Pinpoint the cell where the given text exists, returning its [x, y] midpoint coordinate. 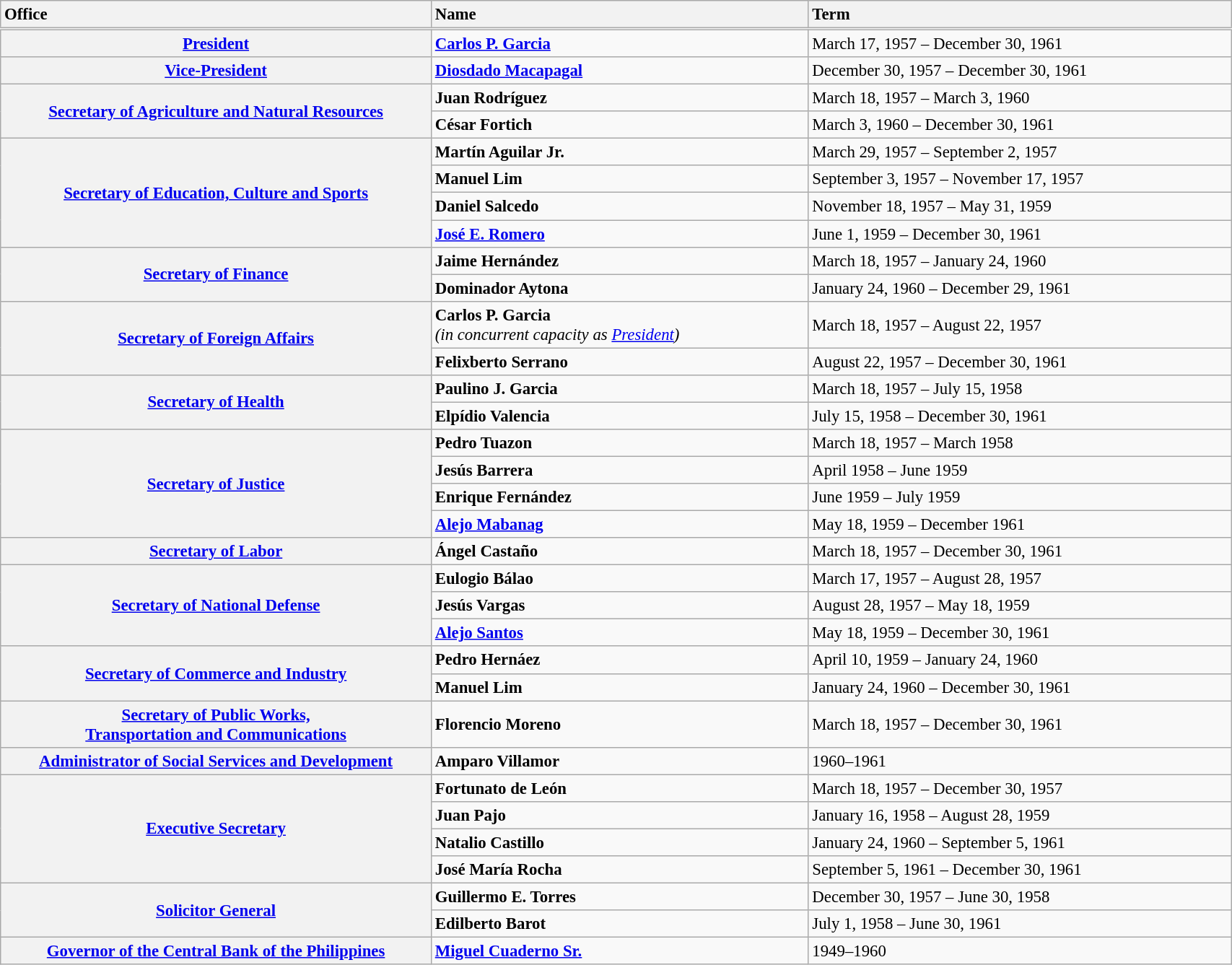
Florencio Moreno [619, 725]
Name [619, 14]
Edilberto Barot [619, 924]
Secretary of Labor [217, 551]
Secretary of Finance [217, 274]
Paulino J. Garcia [619, 389]
Elpídio Valencia [619, 416]
Ángel Castaño [619, 551]
April 1958 – June 1959 [1020, 470]
President [217, 43]
1949–1960 [1020, 951]
Office [217, 14]
May 18, 1959 – December 30, 1961 [1020, 633]
Eulogio Bálao [619, 579]
January 24, 1960 – December 30, 1961 [1020, 687]
December 30, 1957 – December 30, 1961 [1020, 71]
March 18, 1957 – August 22, 1957 [1020, 325]
March 18, 1957 – January 24, 1960 [1020, 261]
January 16, 1958 – August 28, 1959 [1020, 816]
March 17, 1957 – December 30, 1961 [1020, 43]
Governor of the Central Bank of the Philippines [217, 951]
Amparo Villamor [619, 761]
Jesús Barrera [619, 470]
Secretary of Public Works, Transportation and Communications [217, 725]
Enrique Fernández [619, 497]
Secretary of Health [217, 403]
Pedro Tuazon [619, 443]
José E. Romero [619, 234]
April 10, 1959 – January 24, 1960 [1020, 660]
Felixberto Serrano [619, 362]
Secretary of Justice [217, 484]
1960–1961 [1020, 761]
Secretary of Agriculture and Natural Resources [217, 111]
Dominador Aytona [619, 288]
Pedro Hernáez [619, 660]
August 28, 1957 – May 18, 1959 [1020, 606]
Carlos P. Garcia [619, 43]
March 18, 1957 – March 1958 [1020, 443]
Jesús Vargas [619, 606]
Alejo Santos [619, 633]
Executive Secretary [217, 829]
Diosdado Macapagal [619, 71]
June 1, 1959 – December 30, 1961 [1020, 234]
March 29, 1957 – September 2, 1957 [1020, 152]
Administrator of Social Services and Development [217, 761]
Natalio Castillo [619, 842]
March 18, 1957 – March 3, 1960 [1020, 98]
January 24, 1960 – September 5, 1961 [1020, 842]
July 1, 1958 – June 30, 1961 [1020, 924]
José María Rocha [619, 870]
May 18, 1959 – December 1961 [1020, 525]
March 18, 1957 – July 15, 1958 [1020, 389]
Carlos P. Garcia (in concurrent capacity as President) [619, 325]
Juan Rodríguez [619, 98]
Jaime Hernández [619, 261]
Term [1020, 14]
December 30, 1957 – June 30, 1958 [1020, 896]
Secretary of Commerce and Industry [217, 674]
Secretary of National Defense [217, 606]
July 15, 1958 – December 30, 1961 [1020, 416]
Vice-President [217, 71]
Martín Aguilar Jr. [619, 152]
Solicitor General [217, 909]
November 18, 1957 – May 31, 1959 [1020, 206]
Miguel Cuaderno Sr. [619, 951]
Secretary of Education, Culture and Sports [217, 193]
September 5, 1961 – December 30, 1961 [1020, 870]
September 3, 1957 – November 17, 1957 [1020, 180]
March 3, 1960 – December 30, 1961 [1020, 125]
Secretary of Foreign Affairs [217, 338]
March 17, 1957 – August 28, 1957 [1020, 579]
January 24, 1960 – December 29, 1961 [1020, 288]
June 1959 – July 1959 [1020, 497]
August 22, 1957 – December 30, 1961 [1020, 362]
César Fortich [619, 125]
March 18, 1957 – December 30, 1957 [1020, 788]
Alejo Mabanag [619, 525]
Juan Pajo [619, 816]
Daniel Salcedo [619, 206]
Guillermo E. Torres [619, 896]
Fortunato de León [619, 788]
